Provide the [X, Y] coordinate of the cell's center where the given text is located.  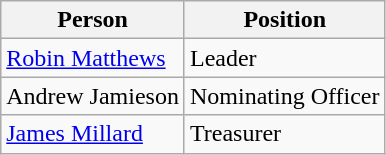
Treasurer [284, 134]
Robin Matthews [93, 58]
Leader [284, 58]
Person [93, 20]
Andrew Jamieson [93, 96]
Nominating Officer [284, 96]
James Millard [93, 134]
Position [284, 20]
